Provide the (X, Y) coordinate of the cell's center where the given text is located.  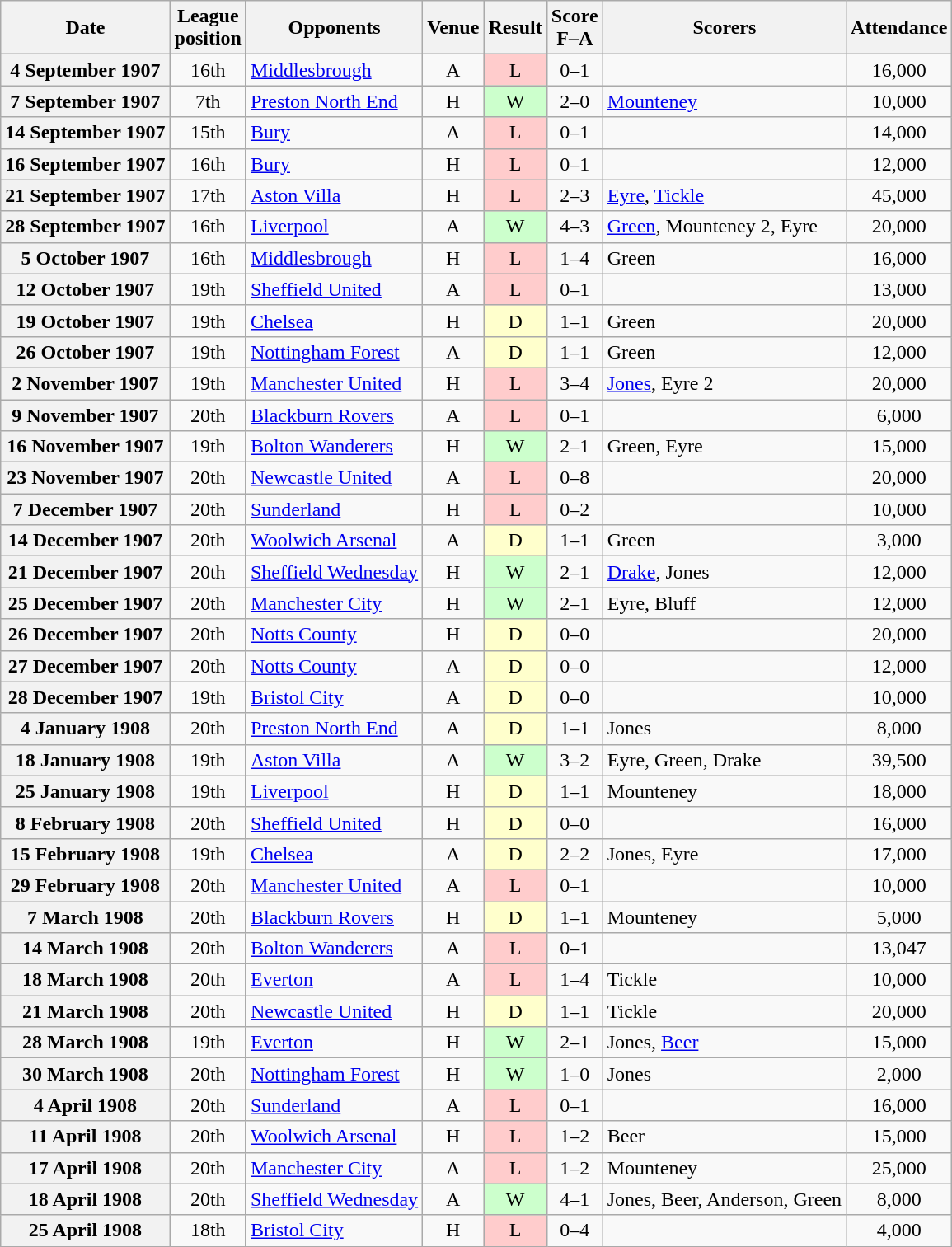
30 March 1908 (86, 1074)
2–3 (574, 195)
21 December 1907 (86, 572)
18th (208, 1231)
0–2 (574, 509)
2–2 (574, 854)
5 October 1907 (86, 258)
25 April 1908 (86, 1231)
2 November 1907 (86, 383)
29 February 1908 (86, 885)
14 March 1908 (86, 949)
17,000 (899, 854)
13,047 (899, 949)
4 January 1908 (86, 729)
27 December 1907 (86, 666)
Date (86, 28)
14,000 (899, 133)
11 April 1908 (86, 1137)
21 September 1907 (86, 195)
1–0 (574, 1074)
23 November 1907 (86, 478)
18 January 1908 (86, 760)
Drake, Jones (724, 572)
26 December 1907 (86, 635)
4 September 1907 (86, 70)
18 April 1908 (86, 1199)
25 December 1907 (86, 603)
8 February 1908 (86, 823)
25 January 1908 (86, 791)
4–3 (574, 227)
25,000 (899, 1168)
17 April 1908 (86, 1168)
21 March 1908 (86, 1011)
4 April 1908 (86, 1105)
18 March 1908 (86, 980)
16 November 1907 (86, 447)
15 February 1908 (86, 854)
7th (208, 101)
28 March 1908 (86, 1043)
Jones, Beer, Anderson, Green (724, 1199)
28 December 1907 (86, 697)
Jones, Eyre 2 (724, 383)
26 October 1907 (86, 352)
18,000 (899, 791)
Result (515, 28)
45,000 (899, 195)
14 December 1907 (86, 541)
15th (208, 133)
Jones, Beer (724, 1043)
Eyre, Tickle (724, 195)
39,500 (899, 760)
0–8 (574, 478)
Beer (724, 1137)
5,000 (899, 917)
Jones, Eyre (724, 854)
9 November 1907 (86, 415)
ScoreF–A (574, 28)
Green, Eyre (724, 447)
Green, Mounteney 2, Eyre (724, 227)
Venue (453, 28)
16 September 1907 (86, 164)
19 October 1907 (86, 321)
7 September 1907 (86, 101)
Attendance (899, 28)
Scorers (724, 28)
4,000 (899, 1231)
14 September 1907 (86, 133)
4–1 (574, 1199)
12 October 1907 (86, 289)
2–0 (574, 101)
7 December 1907 (86, 509)
Eyre, Bluff (724, 603)
2,000 (899, 1074)
Leagueposition (208, 28)
3–4 (574, 383)
17th (208, 195)
13,000 (899, 289)
28 September 1907 (86, 227)
6,000 (899, 415)
Eyre, Green, Drake (724, 760)
7 March 1908 (86, 917)
3,000 (899, 541)
Opponents (334, 28)
3–2 (574, 760)
0–4 (574, 1231)
